For the text-containing cell, return its midpoint in [X, Y] coordinate format. 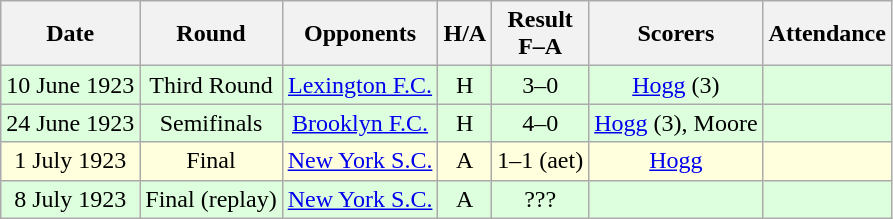
Round [211, 34]
4–0 [540, 123]
Brooklyn F.C. [360, 123]
Scorers [676, 34]
8 July 1923 [70, 199]
Third Round [211, 85]
24 June 1923 [70, 123]
Lexington F.C. [360, 85]
Date [70, 34]
??? [540, 199]
Hogg (3) [676, 85]
ResultF–A [540, 34]
Semifinals [211, 123]
1 July 1923 [70, 161]
3–0 [540, 85]
Attendance [827, 34]
Hogg (3), Moore [676, 123]
H/A [465, 34]
1–1 (aet) [540, 161]
10 June 1923 [70, 85]
Final [211, 161]
Hogg [676, 161]
Opponents [360, 34]
Final (replay) [211, 199]
